Return [X, Y] of the center of cell containing provided text 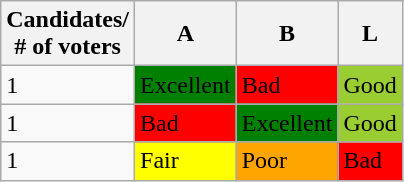
Poor [287, 161]
A [186, 34]
L [370, 34]
Fair [186, 161]
B [287, 34]
Candidates/# of voters [68, 34]
